From the cell containing the given text, extract its center point as (X, Y) coordinate. 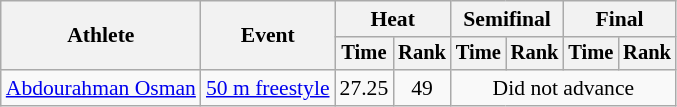
Did not advance (564, 88)
Athlete (101, 36)
50 m freestyle (268, 88)
49 (422, 88)
Abdourahman Osman (101, 88)
Final (619, 19)
Semifinal (507, 19)
Event (268, 36)
27.25 (364, 88)
Heat (393, 19)
